Identify which cell holds the provided text, then report its [x, y] central coordinate. 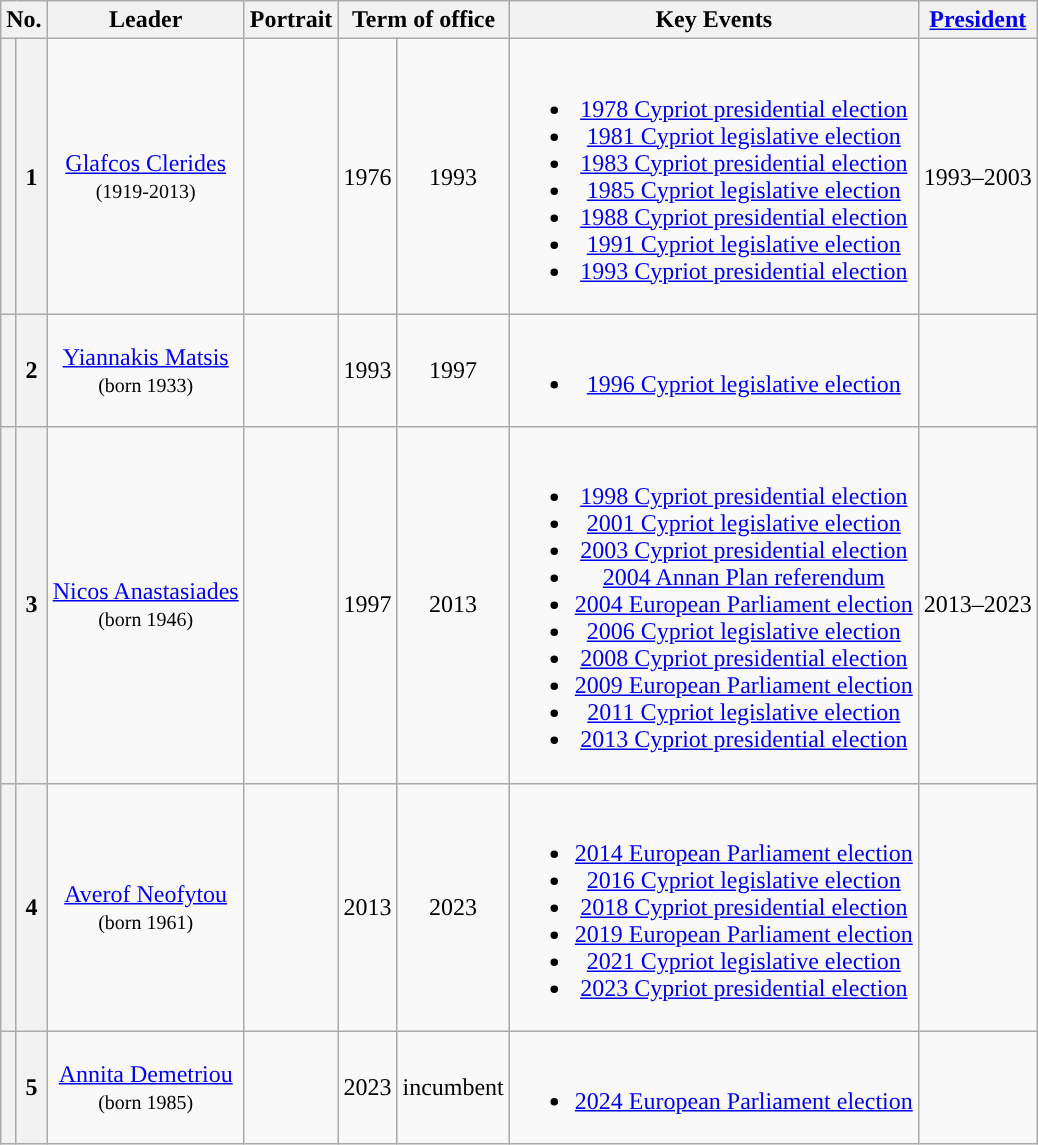
Yiannakis Matsis(born 1933) [146, 370]
Nicos Anastasiades(born 1946) [146, 605]
5 [32, 1088]
No. [24, 20]
2013–2023 [978, 605]
1976 [368, 176]
3 [32, 605]
1993–2003 [978, 176]
1 [32, 176]
4 [32, 907]
Portrait [291, 20]
Term of office [424, 20]
Glafcos Clerides(1919-2013) [146, 176]
Annita Demetriou(born 1985) [146, 1088]
2024 European Parliament election [714, 1088]
Leader [146, 20]
Key Events [714, 20]
2 [32, 370]
Averof Neofytou(born 1961) [146, 907]
1996 Cypriot legislative election [714, 370]
incumbent [453, 1088]
President [978, 20]
